Return (x, y) of the center of cell containing provided text 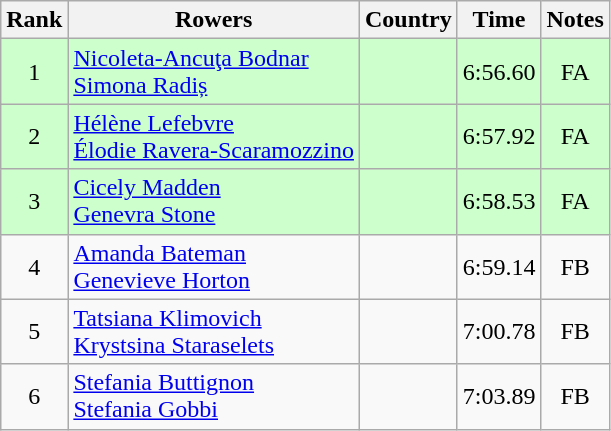
Country (408, 20)
Tatsiana KlimovichKrystsina Staraselets (214, 332)
7:00.78 (499, 332)
Time (499, 20)
Nicoleta-Ancuţa BodnarSimona Radiș (214, 72)
4 (34, 266)
Rank (34, 20)
6 (34, 396)
Stefania ButtignonStefania Gobbi (214, 396)
6:57.92 (499, 136)
3 (34, 202)
5 (34, 332)
6:59.14 (499, 266)
6:56.60 (499, 72)
Notes (575, 20)
2 (34, 136)
Rowers (214, 20)
Cicely MaddenGenevra Stone (214, 202)
1 (34, 72)
7:03.89 (499, 396)
Hélène LefebvreÉlodie Ravera-Scaramozzino (214, 136)
6:58.53 (499, 202)
Amanda BatemanGenevieve Horton (214, 266)
